For the text-containing cell, return its midpoint in [x, y] coordinate format. 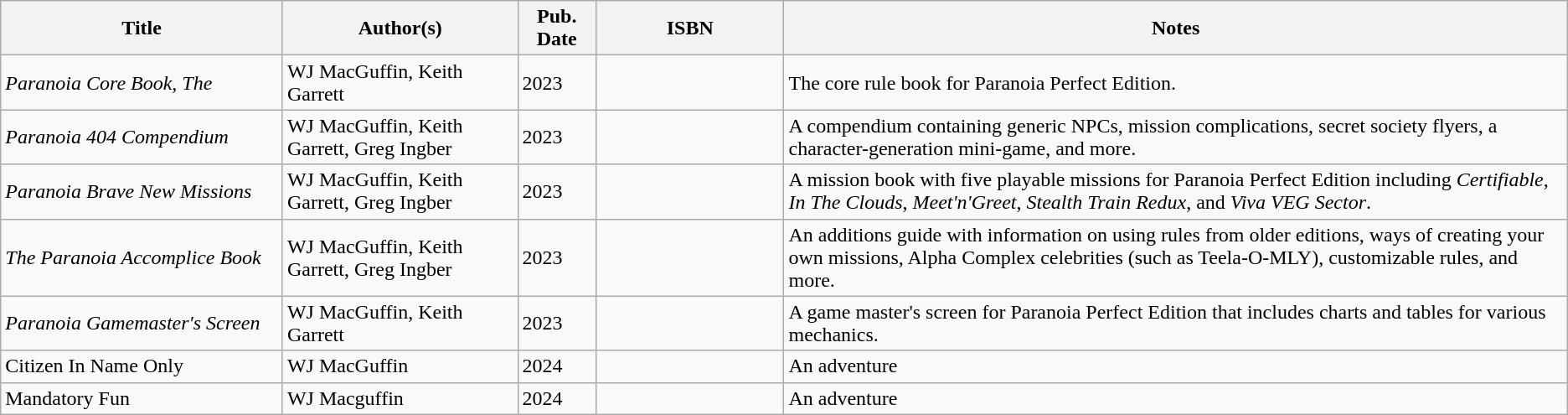
A game master's screen for Paranoia Perfect Edition that includes charts and tables for various mechanics. [1176, 324]
Citizen In Name Only [142, 366]
Paranoia Core Book, The [142, 82]
Title [142, 29]
The core rule book for Paranoia Perfect Edition. [1176, 82]
Author(s) [400, 29]
WJ MacGuffin [400, 366]
Paranoia 404 Compendium [142, 137]
Paranoia Gamemaster's Screen [142, 324]
The Paranoia Accomplice Book [142, 257]
ISBN [690, 29]
Paranoia Brave New Missions [142, 191]
Mandatory Fun [142, 398]
WJ Macguffin [400, 398]
A compendium containing generic NPCs, mission complications, secret society flyers, a character-generation mini-game, and more. [1176, 137]
Pub. Date [557, 29]
Notes [1176, 29]
